From the cell containing the given text, extract its center point as (X, Y) coordinate. 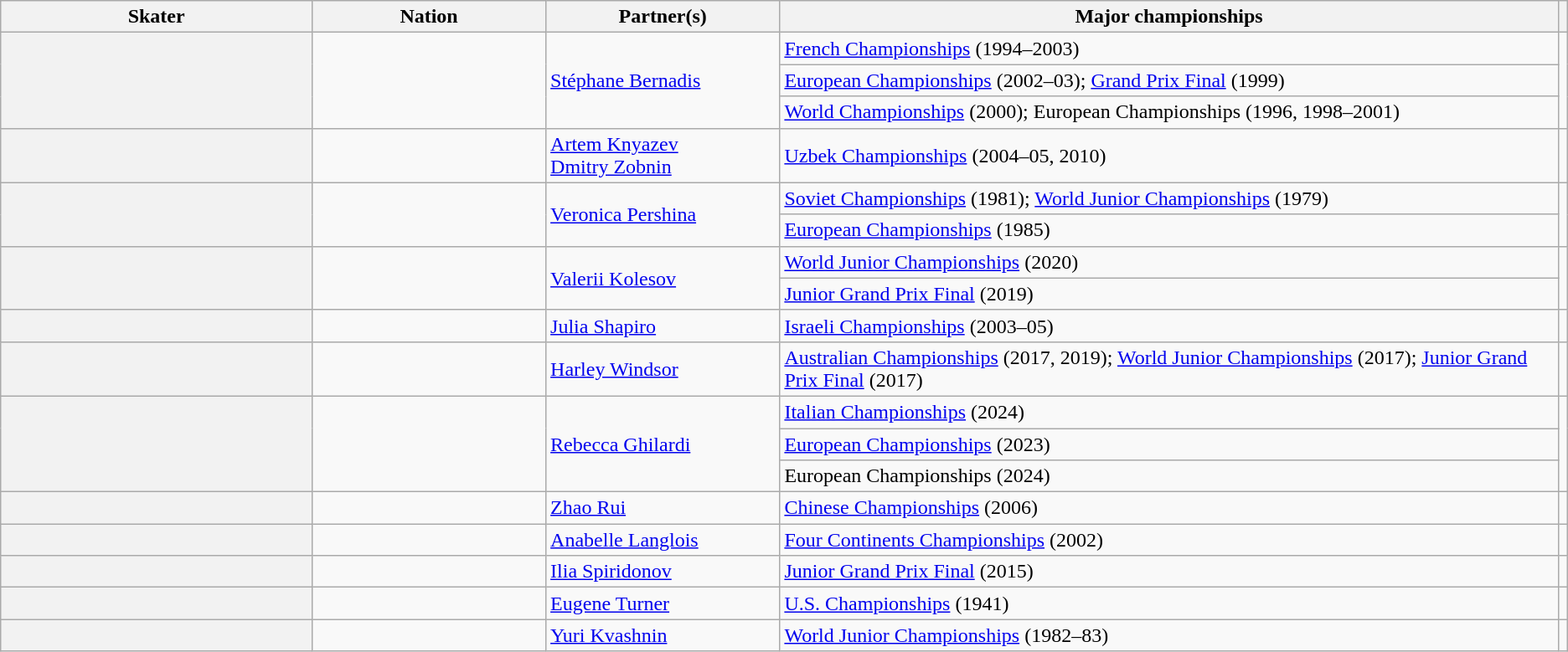
Junior Grand Prix Final (2019) (1169, 294)
Eugene Turner (663, 603)
Four Continents Championships (2002) (1169, 540)
Harley Windsor (663, 368)
Skater (157, 17)
Rebecca Ghilardi (663, 444)
Nation (429, 17)
Major championships (1169, 17)
Zhao Rui (663, 508)
Veronica Pershina (663, 214)
Uzbek Championships (2004–05, 2010) (1169, 156)
Soviet Championships (1981); World Junior Championships (1979) (1169, 198)
European Championships (2023) (1169, 444)
Yuri Kvashnin (663, 635)
European Championships (1985) (1169, 230)
Julia Shapiro (663, 326)
French Championships (1994–2003) (1169, 49)
World Championships (2000); European Championships (1996, 1998–2001) (1169, 112)
Israeli Championships (2003–05) (1169, 326)
Italian Championships (2024) (1169, 412)
European Championships (2002–03); Grand Prix Final (1999) (1169, 80)
World Junior Championships (1982–83) (1169, 635)
Junior Grand Prix Final (2015) (1169, 572)
Australian Championships (2017, 2019); World Junior Championships (2017); Junior Grand Prix Final (2017) (1169, 368)
European Championships (2024) (1169, 476)
Chinese Championships (2006) (1169, 508)
Stéphane Bernadis (663, 80)
Ilia Spiridonov (663, 572)
Artem KnyazevDmitry Zobnin (663, 156)
World Junior Championships (2020) (1169, 262)
Partner(s) (663, 17)
Valerii Kolesov (663, 278)
U.S. Championships (1941) (1169, 603)
Anabelle Langlois (663, 540)
